Return the [x, y] coordinate for the center point of the cell that contains the specified text.  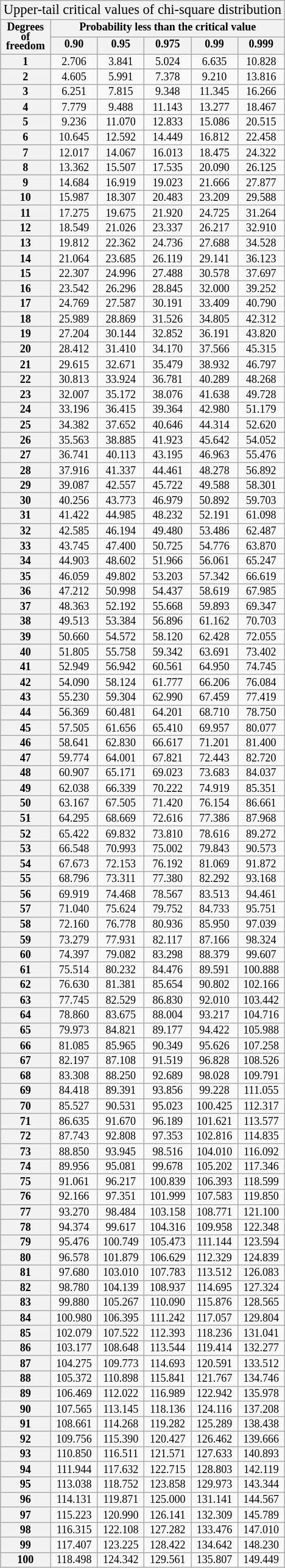
147.010 [261, 1530]
50.998 [121, 592]
19.023 [168, 183]
56.892 [261, 470]
58.124 [121, 682]
37 [26, 606]
36.191 [214, 334]
Upper-tail critical values of chi-square distribution [142, 10]
88 [26, 1378]
138.438 [261, 1424]
40.646 [168, 425]
23.542 [74, 289]
84.476 [168, 970]
49.802 [121, 576]
27.688 [214, 243]
7 [26, 152]
116.315 [74, 1530]
21 [26, 364]
66.619 [261, 576]
19 [26, 334]
10.645 [74, 138]
66.548 [74, 849]
13.362 [74, 168]
99.678 [168, 1166]
129.973 [214, 1484]
30.813 [74, 380]
34 [26, 561]
14.449 [168, 138]
48.268 [261, 380]
4 [26, 107]
91.519 [168, 1060]
24.322 [261, 152]
119.414 [214, 1348]
97.039 [261, 924]
0.99 [214, 45]
86.661 [261, 803]
69.347 [261, 606]
98 [26, 1530]
39.252 [261, 289]
37.697 [261, 274]
59.774 [74, 758]
55 [26, 879]
13.816 [261, 77]
0.90 [74, 45]
38.932 [214, 364]
139.666 [261, 1439]
0.975 [168, 45]
114.835 [261, 1136]
42.980 [214, 410]
57 [26, 909]
38.076 [168, 394]
87.166 [214, 940]
26.125 [261, 168]
24 [26, 410]
53.486 [214, 531]
83.513 [214, 894]
2 [26, 77]
115.841 [168, 1378]
73 [26, 1152]
54.090 [74, 682]
5.024 [168, 62]
27 [26, 455]
3.841 [121, 62]
21.064 [74, 258]
124.839 [261, 1258]
109.958 [214, 1227]
75.624 [121, 909]
84.037 [261, 773]
128.803 [214, 1469]
104.316 [168, 1227]
111.055 [261, 1091]
67.459 [214, 698]
99.617 [121, 1227]
31.264 [261, 213]
42 [26, 682]
8 [26, 168]
72.443 [214, 758]
118.236 [214, 1333]
6 [26, 138]
43.773 [121, 500]
106.395 [121, 1318]
37.916 [74, 470]
56.061 [214, 561]
95.023 [168, 1107]
11.345 [214, 91]
76.084 [261, 682]
76.192 [168, 864]
67.985 [261, 592]
56.942 [121, 667]
133.512 [261, 1363]
100 [26, 1561]
56 [26, 894]
30.191 [168, 304]
46.194 [121, 531]
97.680 [74, 1272]
67 [26, 1060]
36 [26, 592]
149.449 [261, 1561]
62 [26, 985]
88.379 [214, 954]
78 [26, 1227]
52.949 [74, 667]
21.920 [168, 213]
129.804 [261, 1318]
123.858 [168, 1484]
118.599 [261, 1182]
143.344 [261, 1484]
70 [26, 1107]
28.412 [74, 349]
16.812 [214, 138]
12.017 [74, 152]
106.393 [214, 1182]
41 [26, 667]
33.196 [74, 410]
89.391 [121, 1091]
36.781 [168, 380]
100.888 [261, 970]
49.480 [168, 531]
21.666 [214, 183]
108.526 [261, 1060]
79.973 [74, 1030]
93.856 [168, 1091]
92.010 [214, 1001]
76.630 [74, 985]
6.251 [74, 91]
62.487 [261, 531]
73.810 [168, 834]
15.507 [121, 168]
140.893 [261, 1455]
119.850 [261, 1197]
17.275 [74, 213]
89.956 [74, 1166]
30.144 [121, 334]
91.061 [74, 1182]
131.141 [214, 1500]
7.815 [121, 91]
61 [26, 970]
59.703 [261, 500]
41.422 [74, 516]
11.070 [121, 122]
11 [26, 213]
85.527 [74, 1107]
84.733 [214, 909]
106.469 [74, 1394]
60.561 [168, 667]
80.936 [168, 924]
51.805 [74, 653]
32.852 [168, 334]
58 [26, 924]
27.204 [74, 334]
113.544 [168, 1348]
20.483 [168, 198]
19.675 [121, 213]
118.498 [74, 1561]
73.402 [261, 653]
108.661 [74, 1424]
114.695 [214, 1288]
120.427 [168, 1439]
25.989 [74, 319]
120.591 [214, 1363]
67.821 [168, 758]
21.026 [121, 228]
89 [26, 1394]
27.877 [261, 183]
74.919 [214, 788]
40.113 [121, 455]
63 [26, 1001]
82.720 [261, 758]
126.462 [214, 1439]
54.776 [214, 547]
77.386 [214, 818]
68 [26, 1076]
31 [26, 516]
44.903 [74, 561]
46.059 [74, 576]
27.587 [121, 304]
48 [26, 773]
115.223 [74, 1514]
103.010 [121, 1272]
33 [26, 547]
72.616 [168, 818]
108.648 [121, 1348]
39.087 [74, 486]
106.629 [168, 1258]
91.670 [121, 1121]
122.942 [214, 1394]
77.419 [261, 698]
50.892 [214, 500]
27.488 [168, 274]
36.415 [121, 410]
69.957 [214, 728]
87.743 [74, 1136]
104.139 [121, 1288]
97 [26, 1514]
5 [26, 122]
81 [26, 1272]
61.777 [168, 682]
50.725 [168, 547]
111.144 [214, 1242]
88.850 [74, 1152]
117.346 [261, 1166]
14.684 [74, 183]
121.571 [168, 1455]
76.778 [121, 924]
36.123 [261, 258]
7.378 [168, 77]
100.839 [168, 1182]
90.802 [214, 985]
9.236 [74, 122]
93.168 [261, 879]
32.671 [121, 364]
105.267 [121, 1303]
Degrees offreedom [26, 37]
46 [26, 743]
64.001 [121, 758]
107.258 [261, 1046]
44.985 [121, 516]
16.266 [261, 91]
68.710 [214, 712]
95.476 [74, 1242]
116.511 [121, 1455]
109.773 [121, 1363]
32.910 [261, 228]
63.691 [214, 653]
123.594 [261, 1242]
126.141 [168, 1514]
9.210 [214, 77]
6.635 [214, 62]
120.990 [121, 1514]
51 [26, 818]
122.108 [121, 1530]
85 [26, 1333]
65 [26, 1030]
69.919 [74, 894]
22.362 [121, 243]
29.615 [74, 364]
102.166 [261, 985]
115.390 [121, 1439]
33.924 [121, 380]
98.484 [121, 1213]
89.177 [168, 1030]
34.382 [74, 425]
42.585 [74, 531]
15.987 [74, 198]
45.642 [214, 439]
67.505 [121, 803]
54.572 [121, 637]
55.230 [74, 698]
82.117 [168, 940]
55.668 [168, 606]
54.052 [261, 439]
32 [26, 531]
114.131 [74, 1500]
14 [26, 258]
28 [26, 470]
77.931 [121, 940]
29.588 [261, 198]
30.578 [214, 274]
44.314 [214, 425]
110.898 [121, 1378]
107.783 [168, 1272]
26.217 [214, 228]
45.722 [168, 486]
94.422 [214, 1030]
3 [26, 91]
101.879 [121, 1258]
16.919 [121, 183]
29 [26, 486]
40 [26, 653]
59.304 [121, 698]
84.821 [121, 1030]
42.312 [261, 319]
109.756 [74, 1439]
63.870 [261, 547]
79.082 [121, 954]
111.944 [74, 1469]
73.279 [74, 940]
92.166 [74, 1197]
114.268 [121, 1424]
119.282 [168, 1424]
134.746 [261, 1378]
54 [26, 864]
48.278 [214, 470]
63.167 [74, 803]
20 [26, 349]
90.349 [168, 1046]
117.057 [214, 1318]
9 [26, 183]
93.217 [214, 1015]
100.749 [121, 1242]
96.828 [214, 1060]
82.292 [214, 879]
47.212 [74, 592]
87.108 [121, 1060]
65.410 [168, 728]
135.978 [261, 1394]
69.832 [121, 834]
89.272 [261, 834]
49 [26, 788]
83.675 [121, 1015]
144.567 [261, 1500]
75.002 [168, 849]
99 [26, 1545]
75 [26, 1182]
35 [26, 576]
113.512 [214, 1272]
77.380 [168, 879]
76.154 [214, 803]
85.351 [261, 788]
70.222 [168, 788]
72.160 [74, 924]
5.991 [121, 77]
34.528 [261, 243]
26.119 [168, 258]
66.617 [168, 743]
58.301 [261, 486]
29.141 [214, 258]
82.529 [121, 1001]
34.805 [214, 319]
82.197 [74, 1060]
125.289 [214, 1424]
99.880 [74, 1303]
98.324 [261, 940]
100.980 [74, 1318]
104.010 [214, 1152]
115.876 [214, 1303]
73.683 [214, 773]
70.993 [121, 849]
52 [26, 834]
67.673 [74, 864]
79.752 [168, 909]
9.348 [168, 91]
23.209 [214, 198]
114.693 [168, 1363]
43.195 [168, 455]
24.769 [74, 304]
135.807 [214, 1561]
81.069 [214, 864]
148.230 [261, 1545]
61.656 [121, 728]
105.372 [74, 1378]
118.136 [168, 1409]
76 [26, 1197]
78.567 [168, 894]
53.203 [168, 576]
39.364 [168, 410]
23.685 [121, 258]
46.979 [168, 500]
74.468 [121, 894]
87.968 [261, 818]
41.337 [121, 470]
116.092 [261, 1152]
66.339 [121, 788]
104.716 [261, 1015]
102.816 [214, 1136]
109.791 [261, 1076]
25 [26, 425]
23.337 [168, 228]
122.715 [168, 1469]
49.513 [74, 622]
69.023 [168, 773]
108.937 [168, 1288]
124.342 [121, 1561]
80 [26, 1258]
112.317 [261, 1107]
31.526 [168, 319]
124.116 [214, 1409]
95.081 [121, 1166]
46.797 [261, 364]
24.736 [168, 243]
113.145 [121, 1409]
96.578 [74, 1258]
40.256 [74, 500]
48.602 [121, 561]
11.143 [168, 107]
108.771 [214, 1213]
68.796 [74, 879]
129.561 [168, 1561]
93 [26, 1455]
62.038 [74, 788]
16.013 [168, 152]
123.225 [121, 1545]
9.488 [121, 107]
72.153 [121, 864]
81.085 [74, 1046]
65.247 [261, 561]
107.522 [121, 1333]
32.007 [74, 394]
78.750 [261, 712]
101.999 [168, 1197]
64.295 [74, 818]
77.745 [74, 1001]
45.315 [261, 349]
62.830 [121, 743]
99.607 [261, 954]
20.090 [214, 168]
104.275 [74, 1363]
41.638 [214, 394]
132.309 [214, 1514]
58.120 [168, 637]
113.038 [74, 1484]
105.202 [214, 1166]
131.041 [261, 1333]
80.077 [261, 728]
12.592 [121, 138]
54.437 [168, 592]
48.232 [168, 516]
38 [26, 622]
52.620 [261, 425]
24.996 [121, 274]
17.535 [168, 168]
92.808 [121, 1136]
78.860 [74, 1015]
2.706 [74, 62]
65.422 [74, 834]
18.467 [261, 107]
35.172 [121, 394]
98.516 [168, 1152]
90.531 [121, 1107]
84 [26, 1318]
47.400 [121, 547]
87 [26, 1363]
22.307 [74, 274]
97.353 [168, 1136]
35.563 [74, 439]
85.654 [168, 985]
117.407 [74, 1545]
56.369 [74, 712]
70.703 [261, 622]
61.162 [214, 622]
22.458 [261, 138]
51.179 [261, 410]
14.067 [121, 152]
17 [26, 304]
112.022 [121, 1394]
43.745 [74, 547]
49.728 [261, 394]
7.779 [74, 107]
133.476 [214, 1530]
86 [26, 1348]
81.400 [261, 743]
96 [26, 1500]
88.004 [168, 1015]
122.348 [261, 1227]
99.228 [214, 1091]
74.397 [74, 954]
71 [26, 1121]
121.767 [214, 1378]
65.171 [121, 773]
26.296 [121, 289]
15.086 [214, 122]
83.308 [74, 1076]
12 [26, 228]
61.098 [261, 516]
60 [26, 954]
119.871 [121, 1500]
58.641 [74, 743]
145.789 [261, 1514]
79 [26, 1242]
12.833 [168, 122]
74.745 [261, 667]
98.780 [74, 1288]
45 [26, 728]
15 [26, 274]
75.514 [74, 970]
55.758 [121, 653]
47 [26, 758]
20.515 [261, 122]
137.208 [261, 1409]
18.549 [74, 228]
66.206 [214, 682]
13.277 [214, 107]
118.752 [121, 1484]
71.040 [74, 909]
59.893 [214, 606]
41.923 [168, 439]
82 [26, 1288]
24.725 [214, 213]
36.741 [74, 455]
68.669 [121, 818]
51.966 [168, 561]
55.476 [261, 455]
10 [26, 198]
111.242 [168, 1318]
58.619 [214, 592]
127.324 [261, 1288]
77 [26, 1213]
86.635 [74, 1121]
112.329 [214, 1258]
73.311 [121, 879]
71.201 [214, 743]
Probability less than the critical value [167, 28]
44.461 [168, 470]
95.751 [261, 909]
62.990 [168, 698]
59 [26, 940]
93.945 [121, 1152]
57.342 [214, 576]
22 [26, 380]
13 [26, 243]
110.090 [168, 1303]
84.418 [74, 1091]
18 [26, 319]
31.410 [121, 349]
59.342 [168, 653]
128.422 [168, 1545]
81.381 [121, 985]
56.896 [168, 622]
90 [26, 1409]
83.298 [168, 954]
26 [26, 439]
103.177 [74, 1348]
105.988 [261, 1030]
48.363 [74, 606]
28.845 [168, 289]
105.473 [168, 1242]
103.442 [261, 1001]
116.989 [168, 1394]
72.055 [261, 637]
90.573 [261, 849]
62.428 [214, 637]
16 [26, 289]
0.95 [121, 45]
18.475 [214, 152]
112.393 [168, 1333]
107.583 [214, 1197]
53.384 [121, 622]
91 [26, 1424]
34.170 [168, 349]
40.790 [261, 304]
60.907 [74, 773]
93.270 [74, 1213]
96.217 [121, 1182]
113.577 [261, 1121]
91.872 [261, 864]
71.420 [168, 803]
64.201 [168, 712]
101.621 [214, 1121]
37.652 [121, 425]
39 [26, 637]
33.409 [214, 304]
85.950 [214, 924]
117.632 [121, 1469]
110.850 [74, 1455]
19.812 [74, 243]
37.566 [214, 349]
92.689 [168, 1076]
32.000 [214, 289]
40.289 [214, 380]
95 [26, 1484]
18.307 [121, 198]
53 [26, 849]
89.591 [214, 970]
4.605 [74, 77]
107.565 [74, 1409]
57.505 [74, 728]
43 [26, 698]
132.277 [261, 1348]
64.950 [214, 667]
100.425 [214, 1107]
64 [26, 1015]
127.282 [168, 1530]
28.869 [121, 319]
23 [26, 394]
127.633 [214, 1455]
125.000 [168, 1500]
95.626 [214, 1046]
78.616 [214, 834]
52.191 [214, 516]
134.642 [214, 1545]
103.158 [168, 1213]
102.079 [74, 1333]
66 [26, 1046]
30 [26, 500]
79.843 [214, 849]
52.192 [121, 606]
50 [26, 803]
80.232 [121, 970]
43.820 [261, 334]
83 [26, 1303]
88.250 [121, 1076]
69 [26, 1091]
35.479 [168, 364]
142.119 [261, 1469]
98.028 [214, 1076]
38.885 [121, 439]
1 [26, 62]
94.461 [261, 894]
92 [26, 1439]
94.374 [74, 1227]
0.999 [261, 45]
42.557 [121, 486]
85.965 [121, 1046]
49.588 [214, 486]
72 [26, 1136]
94 [26, 1469]
46.963 [214, 455]
44 [26, 712]
96.189 [168, 1121]
126.083 [261, 1272]
128.565 [261, 1303]
121.100 [261, 1213]
74 [26, 1166]
10.828 [261, 62]
86.830 [168, 1001]
60.481 [121, 712]
50.660 [74, 637]
97.351 [121, 1197]
